Search for the cell housing the specified text and yield its (X, Y) center coordinate. 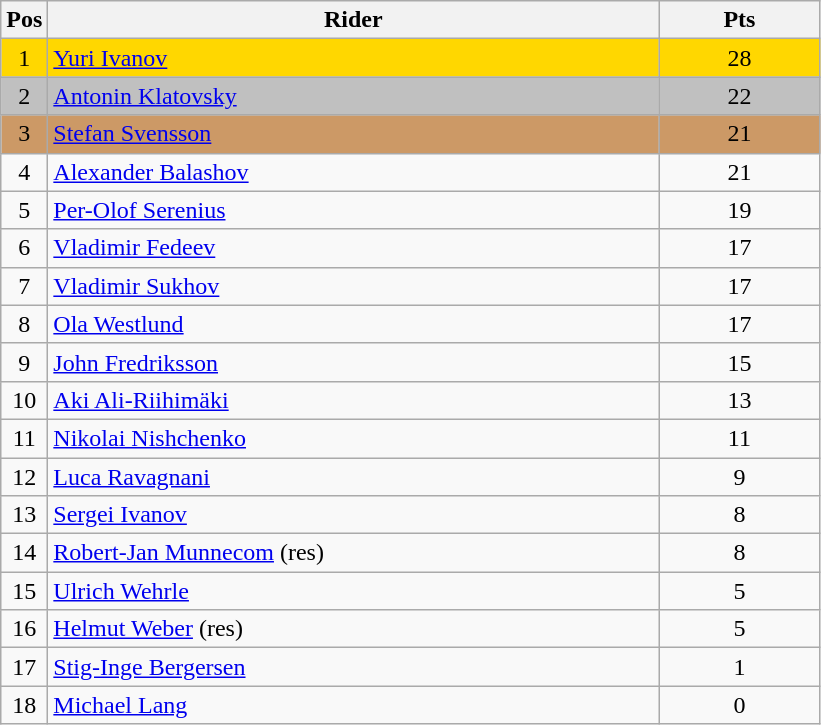
22 (740, 96)
Aki Ali-Riihimäki (354, 400)
12 (24, 477)
0 (740, 705)
Nikolai Nishchenko (354, 438)
Rider (354, 20)
2 (24, 96)
John Fredriksson (354, 362)
Stefan Svensson (354, 134)
Ulrich Wehrle (354, 591)
Per-Olof Serenius (354, 210)
Ola Westlund (354, 324)
Vladimir Fedeev (354, 248)
4 (24, 172)
Alexander Balashov (354, 172)
28 (740, 58)
18 (24, 705)
3 (24, 134)
6 (24, 248)
19 (740, 210)
Pts (740, 20)
Sergei Ivanov (354, 515)
Pos (24, 20)
14 (24, 553)
10 (24, 400)
7 (24, 286)
Helmut Weber (res) (354, 629)
16 (24, 629)
Vladimir Sukhov (354, 286)
Antonin Klatovsky (354, 96)
Robert-Jan Munnecom (res) (354, 553)
Yuri Ivanov (354, 58)
Stig-Inge Bergersen (354, 667)
Luca Ravagnani (354, 477)
Michael Lang (354, 705)
